Capture the cell that displays the provided text and extract its [X, Y] central coordinate. 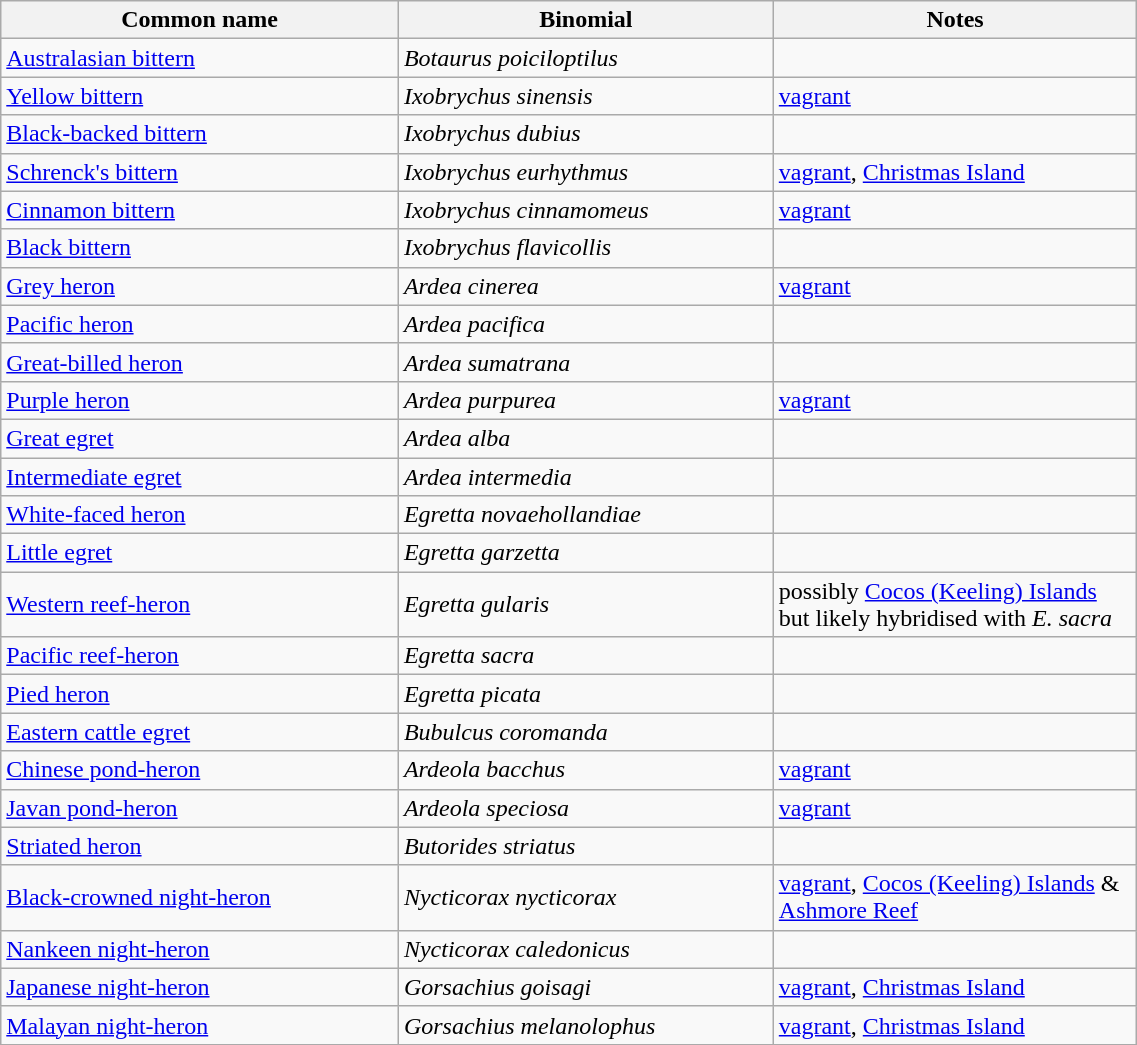
Pied heron [200, 694]
Malayan night-heron [200, 1025]
Western reef-heron [200, 604]
Common name [200, 20]
Egretta gularis [586, 604]
Pacific reef-heron [200, 656]
Great egret [200, 438]
Ixobrychus cinnamomeus [586, 210]
Notes [955, 20]
Butorides striatus [586, 846]
Ixobrychus sinensis [586, 96]
Gorsachius goisagi [586, 987]
Ixobrychus eurhythmus [586, 172]
Ixobrychus dubius [586, 134]
Ardeola speciosa [586, 808]
Nycticorax nycticorax [586, 898]
Egretta sacra [586, 656]
Ardea intermedia [586, 477]
Ardea purpurea [586, 400]
Pacific heron [200, 324]
Striated heron [200, 846]
Binomial [586, 20]
Ixobrychus flavicollis [586, 248]
Black-crowned night-heron [200, 898]
Ardeola bacchus [586, 770]
Egretta novaehollandiae [586, 515]
Ardea alba [586, 438]
White-faced heron [200, 515]
Intermediate egret [200, 477]
Nankeen night-heron [200, 949]
Australasian bittern [200, 58]
Nycticorax caledonicus [586, 949]
Egretta garzetta [586, 553]
Great-billed heron [200, 362]
Black-backed bittern [200, 134]
Gorsachius melanolophus [586, 1025]
Javan pond-heron [200, 808]
Chinese pond-heron [200, 770]
Ardea cinerea [586, 286]
possibly Cocos (Keeling) Islands but likely hybridised with E. sacra [955, 604]
Bubulcus coromanda [586, 732]
Black bittern [200, 248]
vagrant, Cocos (Keeling) Islands & Ashmore Reef [955, 898]
Japanese night-heron [200, 987]
Eastern cattle egret [200, 732]
Egretta picata [586, 694]
Little egret [200, 553]
Grey heron [200, 286]
Cinnamon bittern [200, 210]
Botaurus poiciloptilus [586, 58]
Yellow bittern [200, 96]
Purple heron [200, 400]
Ardea sumatrana [586, 362]
Schrenck's bittern [200, 172]
Ardea pacifica [586, 324]
